Pinpoint the cell where the given text exists, returning its [x, y] midpoint coordinate. 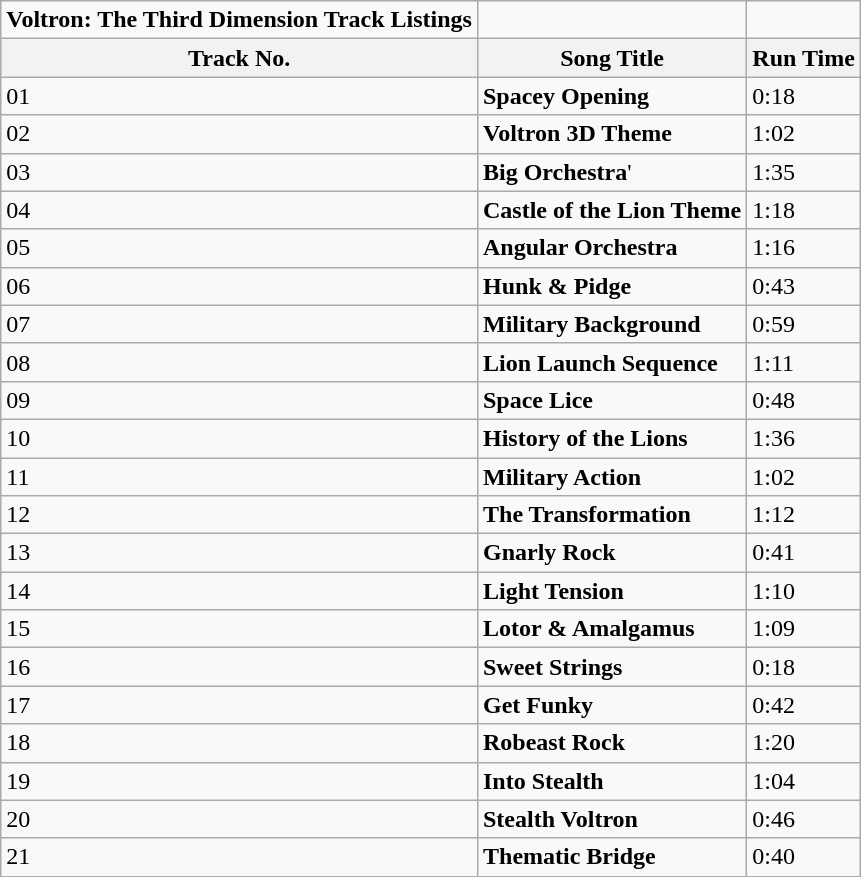
Light Tension [612, 591]
Military Action [612, 477]
0:48 [804, 400]
0:59 [804, 324]
Song Title [612, 58]
Spacey Opening [612, 96]
Thematic Bridge [612, 857]
10 [240, 438]
0:42 [804, 705]
16 [240, 667]
1:18 [804, 210]
Lion Launch Sequence [612, 362]
0:41 [804, 553]
05 [240, 248]
07 [240, 324]
Into Stealth [612, 781]
14 [240, 591]
11 [240, 477]
Space Lice [612, 400]
Hunk & Pidge [612, 286]
Angular Orchestra [612, 248]
0:40 [804, 857]
1:09 [804, 629]
The Transformation [612, 515]
Voltron 3D Theme [612, 134]
04 [240, 210]
02 [240, 134]
History of the Lions [612, 438]
18 [240, 743]
19 [240, 781]
Robeast Rock [612, 743]
09 [240, 400]
0:46 [804, 819]
Sweet Strings [612, 667]
06 [240, 286]
01 [240, 96]
1:20 [804, 743]
1:11 [804, 362]
1:36 [804, 438]
1:12 [804, 515]
20 [240, 819]
Stealth Voltron [612, 819]
17 [240, 705]
13 [240, 553]
Get Funky [612, 705]
Big Orchestra' [612, 172]
21 [240, 857]
0:43 [804, 286]
Castle of the Lion Theme [612, 210]
Lotor & Amalgamus [612, 629]
Gnarly Rock [612, 553]
15 [240, 629]
03 [240, 172]
12 [240, 515]
Military Background [612, 324]
Track No. [240, 58]
1:10 [804, 591]
Voltron: The Third Dimension Track Listings [240, 20]
1:16 [804, 248]
Run Time [804, 58]
1:35 [804, 172]
08 [240, 362]
1:04 [804, 781]
